Detect which cell encompasses the target text, then output its (x, y) center coordinate. 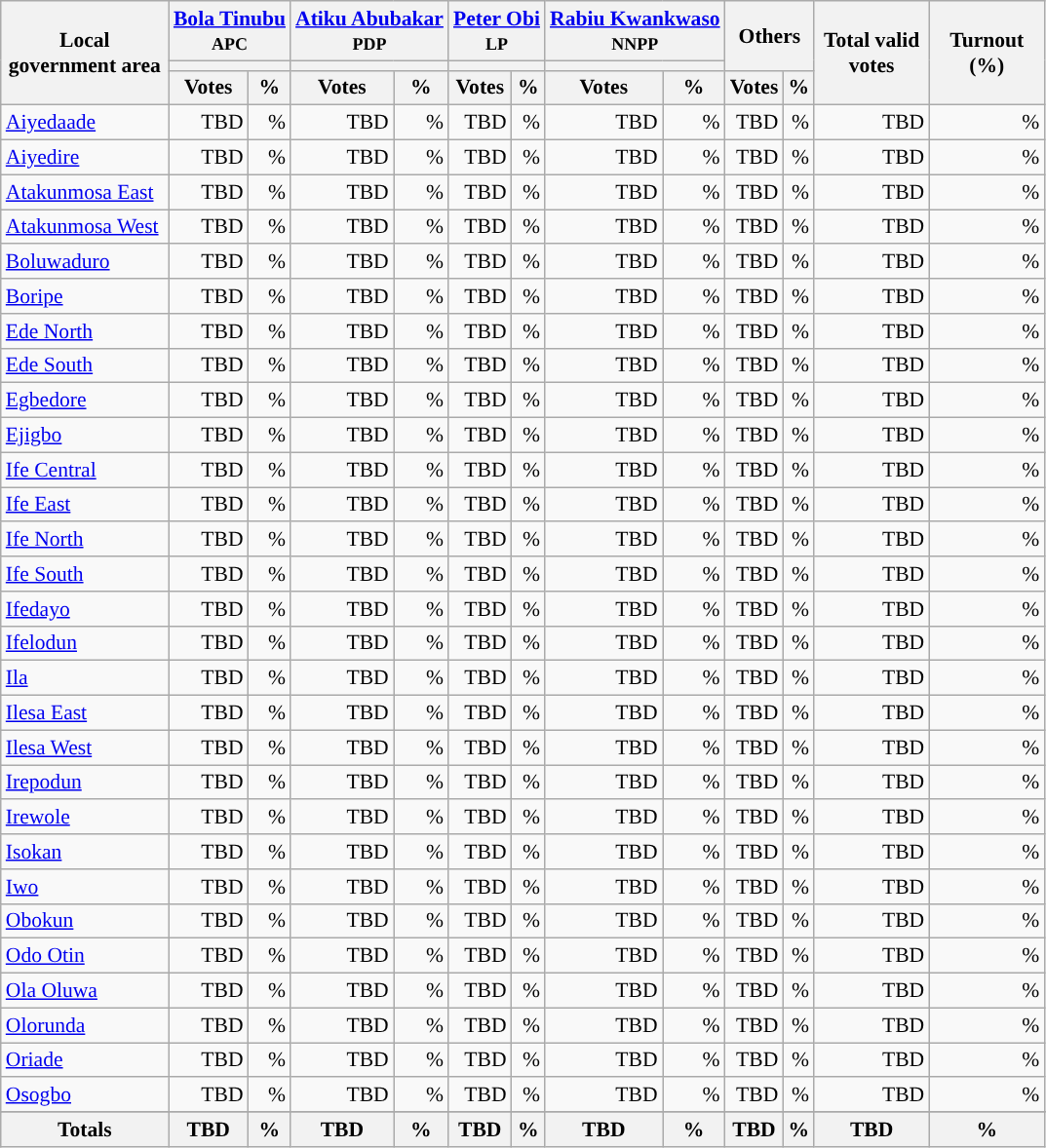
Irepodun (85, 783)
Others (770, 35)
Ede North (85, 331)
Atakunmosa East (85, 192)
Boluwaduro (85, 262)
Osogbo (85, 1095)
Obokun (85, 921)
Ife North (85, 540)
Total valid votes (872, 53)
Ifedayo (85, 609)
Ife East (85, 505)
Local government area (85, 53)
Turnout (%) (987, 53)
Aiyedaade (85, 123)
Ila (85, 678)
Aiyedire (85, 158)
Totals (85, 1129)
Boripe (85, 296)
Bola TinubuAPC (230, 31)
Ilesa East (85, 713)
Irewole (85, 818)
Ede South (85, 365)
Rabiu KwankwasoNNPP (636, 31)
Ifelodun (85, 643)
Ola Oluwa (85, 991)
Ejigbo (85, 436)
Peter ObiLP (497, 31)
Ilesa West (85, 747)
Isokan (85, 852)
Odo Otin (85, 956)
Oriade (85, 1060)
Iwo (85, 887)
Ife South (85, 574)
Atakunmosa West (85, 227)
Olorunda (85, 1025)
Egbedore (85, 401)
Atiku AbubakarPDP (369, 31)
Ife Central (85, 470)
